For the text-containing cell, return its midpoint in [X, Y] coordinate format. 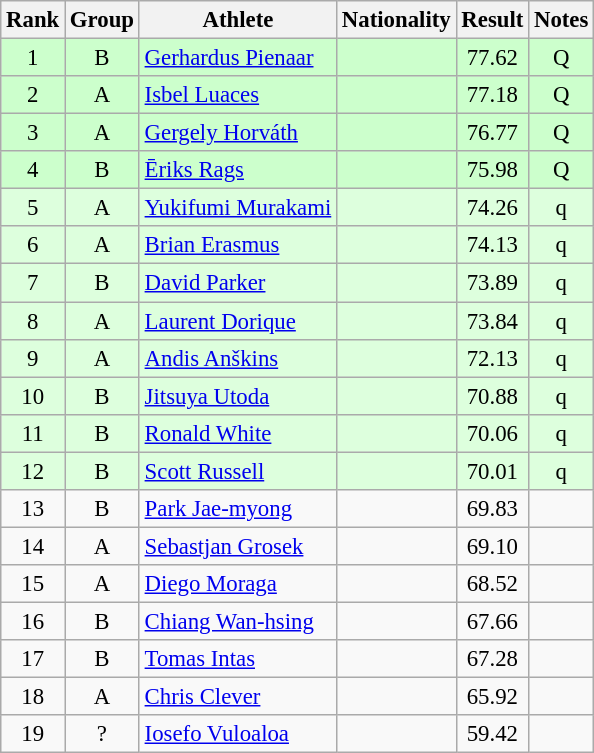
13 [33, 509]
77.18 [492, 95]
Ronald White [238, 433]
11 [33, 433]
10 [33, 396]
Yukifumi Murakami [238, 208]
Chris Clever [238, 697]
Athlete [238, 20]
12 [33, 471]
Park Jae-myong [238, 509]
19 [33, 734]
1 [33, 58]
18 [33, 697]
73.89 [492, 283]
16 [33, 621]
14 [33, 546]
3 [33, 133]
Scott Russell [238, 471]
67.66 [492, 621]
74.26 [492, 208]
Jitsuya Utoda [238, 396]
Rank [33, 20]
Gerhardus Pienaar [238, 58]
6 [33, 245]
73.84 [492, 321]
Iosefo Vuloaloa [238, 734]
75.98 [492, 170]
Chiang Wan-hsing [238, 621]
15 [33, 584]
69.83 [492, 509]
Notes [562, 20]
69.10 [492, 546]
77.62 [492, 58]
5 [33, 208]
David Parker [238, 283]
59.42 [492, 734]
67.28 [492, 659]
8 [33, 321]
74.13 [492, 245]
9 [33, 358]
70.01 [492, 471]
Group [102, 20]
Nationality [396, 20]
Result [492, 20]
4 [33, 170]
68.52 [492, 584]
70.06 [492, 433]
17 [33, 659]
Andis Anškins [238, 358]
65.92 [492, 697]
? [102, 734]
Laurent Dorique [238, 321]
Ēriks Rags [238, 170]
Isbel Luaces [238, 95]
Brian Erasmus [238, 245]
Diego Moraga [238, 584]
7 [33, 283]
2 [33, 95]
Gergely Horváth [238, 133]
70.88 [492, 396]
Sebastjan Grosek [238, 546]
Tomas Intas [238, 659]
76.77 [492, 133]
72.13 [492, 358]
